Return [X, Y] of the center of cell containing provided text 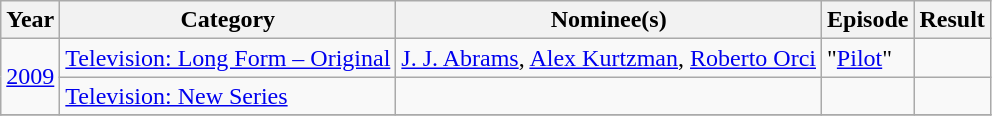
Result [952, 20]
Television: Long Form – Original [228, 58]
Episode [868, 20]
"Pilot" [868, 58]
J. J. Abrams, Alex Kurtzman, Roberto Orci [609, 58]
Category [228, 20]
2009 [30, 77]
Television: New Series [228, 96]
Year [30, 20]
Nominee(s) [609, 20]
